Find where the given text appears and provide that cell's center as (x, y) coordinate. 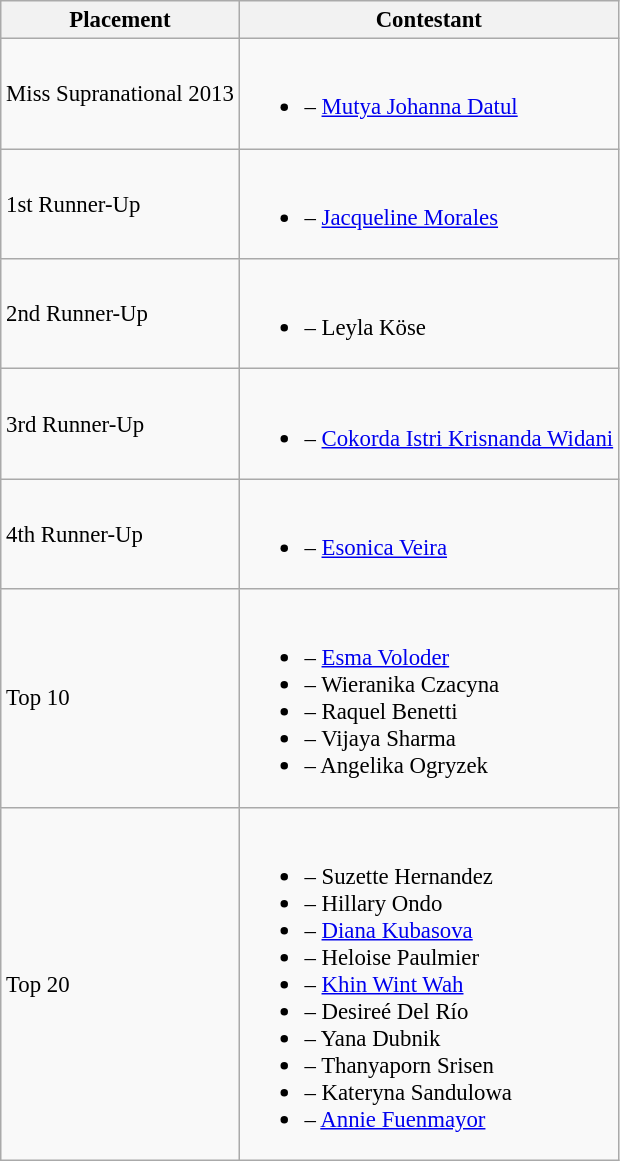
– Leyla Köse (428, 314)
– Esonica Veira (428, 534)
4th Runner-Up (120, 534)
Top 10 (120, 698)
– Esma Voloder – Wieranika Czacyna – Raquel Benetti – Vijaya Sharma – Angelika Ogryzek (428, 698)
1st Runner-Up (120, 204)
3rd Runner-Up (120, 424)
Top 20 (120, 984)
Miss Supranational 2013 (120, 94)
Contestant (428, 20)
Placement (120, 20)
– Cokorda Istri Krisnanda Widani (428, 424)
– Mutya Johanna Datul (428, 94)
2nd Runner-Up (120, 314)
– Jacqueline Morales (428, 204)
